Identify which cell holds the provided text, then report its (X, Y) central coordinate. 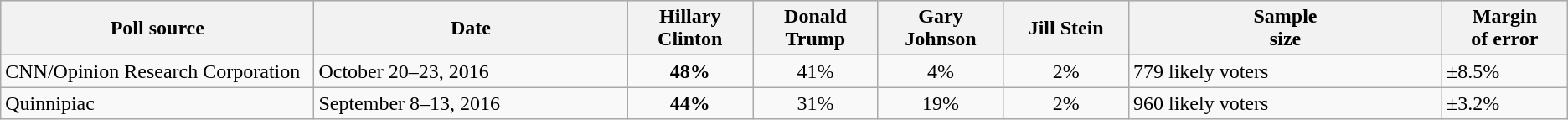
Gary Johnson (941, 29)
31% (816, 103)
Date (471, 29)
September 8–13, 2016 (471, 103)
Jill Stein (1066, 29)
19% (941, 103)
779 likely voters (1285, 71)
4% (941, 71)
44% (690, 103)
Quinnipiac (157, 103)
Donald Trump (816, 29)
CNN/Opinion Research Corporation (157, 71)
Samplesize (1285, 29)
Poll source (157, 29)
±3.2% (1505, 103)
Marginof error (1505, 29)
Hillary Clinton (690, 29)
48% (690, 71)
960 likely voters (1285, 103)
41% (816, 71)
±8.5% (1505, 71)
October 20–23, 2016 (471, 71)
